Scan for the cell matching the given text and deliver its [x, y] coordinate at center. 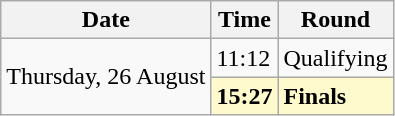
15:27 [244, 96]
Thursday, 26 August [106, 77]
Date [106, 20]
Finals [336, 96]
Round [336, 20]
Time [244, 20]
11:12 [244, 58]
Qualifying [336, 58]
